Identify which cell holds the provided text, then report its [X, Y] central coordinate. 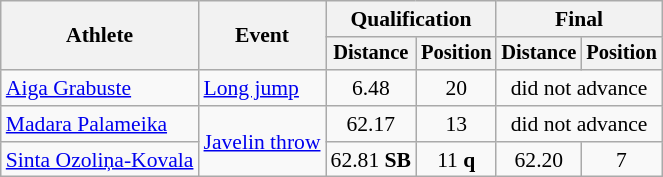
62.17 [372, 124]
Long jump [262, 88]
20 [456, 88]
Final [578, 19]
Javelin throw [262, 142]
6.48 [372, 88]
13 [456, 124]
Aiga Grabuste [100, 88]
Athlete [100, 36]
Event [262, 36]
Qualification [412, 19]
Madara Palameika [100, 124]
